Pinpoint the cell where the given text exists, returning its [x, y] midpoint coordinate. 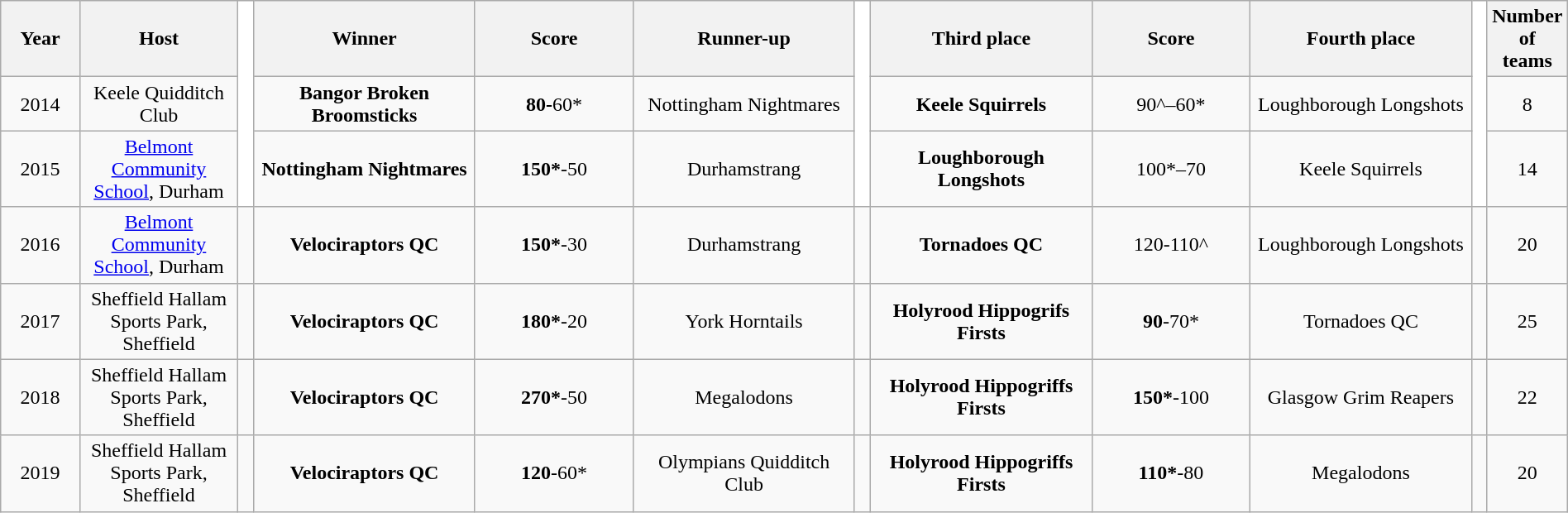
14 [1527, 169]
2016 [41, 245]
2017 [41, 321]
Olympians Quidditch Club [744, 473]
90-70* [1171, 321]
120-110^ [1171, 245]
Number of teams [1527, 39]
Keele Quidditch Club [159, 104]
110*-80 [1171, 473]
2014 [41, 104]
8 [1527, 104]
Holyrood Hippogrifs Firsts [982, 321]
Runner-up [744, 39]
25 [1527, 321]
100*–70 [1171, 169]
Host [159, 39]
150*-30 [554, 245]
Winner [365, 39]
2018 [41, 397]
Third place [982, 39]
2019 [41, 473]
Year [41, 39]
120-60* [554, 473]
150*-100 [1171, 397]
150*-50 [554, 169]
Bangor Broken Broomsticks [365, 104]
22 [1527, 397]
270*-50 [554, 397]
2015 [41, 169]
80-60* [554, 104]
Glasgow Grim Reapers [1361, 397]
Fourth place [1361, 39]
90^–60* [1171, 104]
180*-20 [554, 321]
York Horntails [744, 321]
